Locate the cell with the specified text and output its [X, Y] center coordinate. 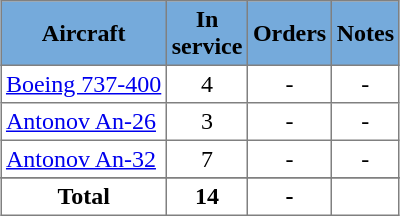
Aircraft [84, 33]
Antonov An-32 [84, 159]
Boeing 737-400 [84, 84]
Orders [290, 33]
14 [208, 197]
7 [208, 159]
Total [84, 197]
Notes [365, 33]
4 [208, 84]
3 [208, 122]
Antonov An-26 [84, 122]
Inservice [208, 33]
